Output the [x, y] coordinate of the center of the cell containing the given text.  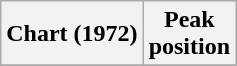
Peakposition [189, 34]
Chart (1972) [72, 34]
